Output the (X, Y) coordinate of the center of the cell containing the given text.  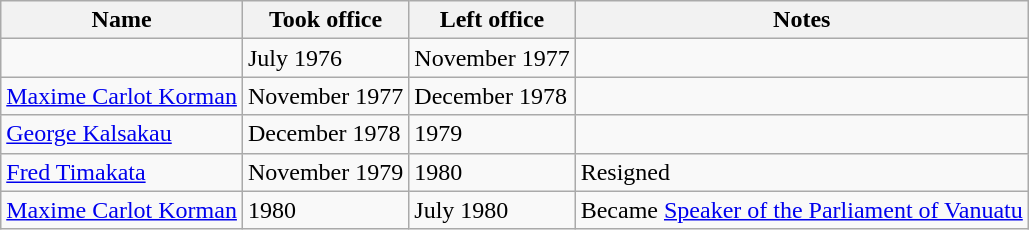
November 1979 (325, 172)
July 1976 (325, 58)
Fred Timakata (122, 172)
George Kalsakau (122, 134)
Took office (325, 20)
Notes (802, 20)
July 1980 (492, 210)
Name (122, 20)
Resigned (802, 172)
1979 (492, 134)
Became Speaker of the Parliament of Vanuatu (802, 210)
Left office (492, 20)
